Find where the given text appears and provide that cell's center as [x, y] coordinate. 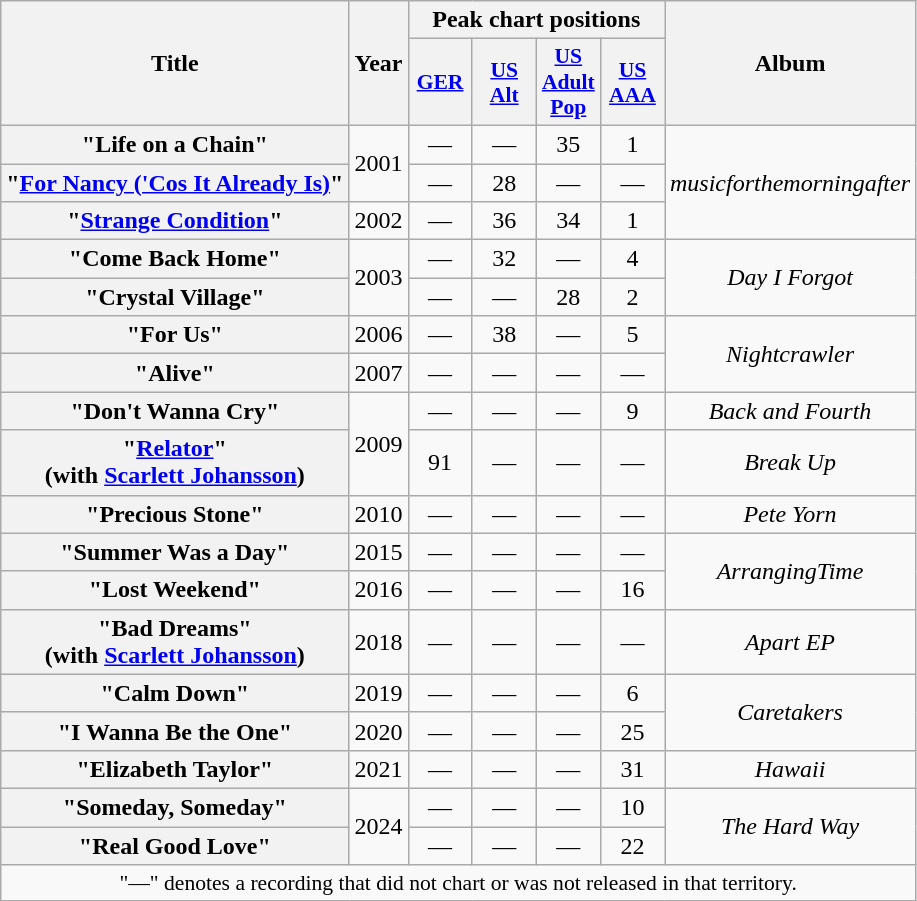
Apart EP [790, 642]
Album [790, 64]
Day I Forgot [790, 278]
"Lost Weekend" [175, 590]
2016 [378, 590]
"I Wanna Be the One" [175, 731]
"Summer Was a Day" [175, 552]
Hawaii [790, 769]
2019 [378, 693]
Caretakers [790, 712]
"Precious Stone" [175, 514]
10 [632, 807]
2003 [378, 278]
"Strange Condition" [175, 221]
2007 [378, 373]
2015 [378, 552]
2 [632, 297]
"Alive" [175, 373]
"Bad Dreams"(with Scarlett Johansson) [175, 642]
"Real Good Love" [175, 845]
25 [632, 731]
9 [632, 411]
Back and Fourth [790, 411]
"Elizabeth Taylor" [175, 769]
22 [632, 845]
34 [568, 221]
2024 [378, 826]
2001 [378, 163]
The Hard Way [790, 826]
"For Us" [175, 335]
35 [568, 144]
"Crystal Village" [175, 297]
Break Up [790, 462]
2020 [378, 731]
USAdult Pop [568, 82]
2002 [378, 221]
5 [632, 335]
"Don't Wanna Cry" [175, 411]
2009 [378, 444]
6 [632, 693]
USAAA [632, 82]
USAlt [504, 82]
"Life on a Chain" [175, 144]
16 [632, 590]
36 [504, 221]
Pete Yorn [790, 514]
musicforthemorningafter [790, 182]
Nightcrawler [790, 354]
32 [504, 259]
Title [175, 64]
2018 [378, 642]
4 [632, 259]
ArrangingTime [790, 571]
"Someday, Someday" [175, 807]
"—" denotes a recording that did not chart or was not released in that territory. [458, 883]
"For Nancy ('Cos It Already Is)" [175, 183]
GER [440, 82]
"Come Back Home" [175, 259]
38 [504, 335]
2021 [378, 769]
Peak chart positions [536, 20]
31 [632, 769]
2006 [378, 335]
2010 [378, 514]
Year [378, 64]
"Calm Down" [175, 693]
91 [440, 462]
"Relator"(with Scarlett Johansson) [175, 462]
